Return (x, y) of the center of cell containing provided text 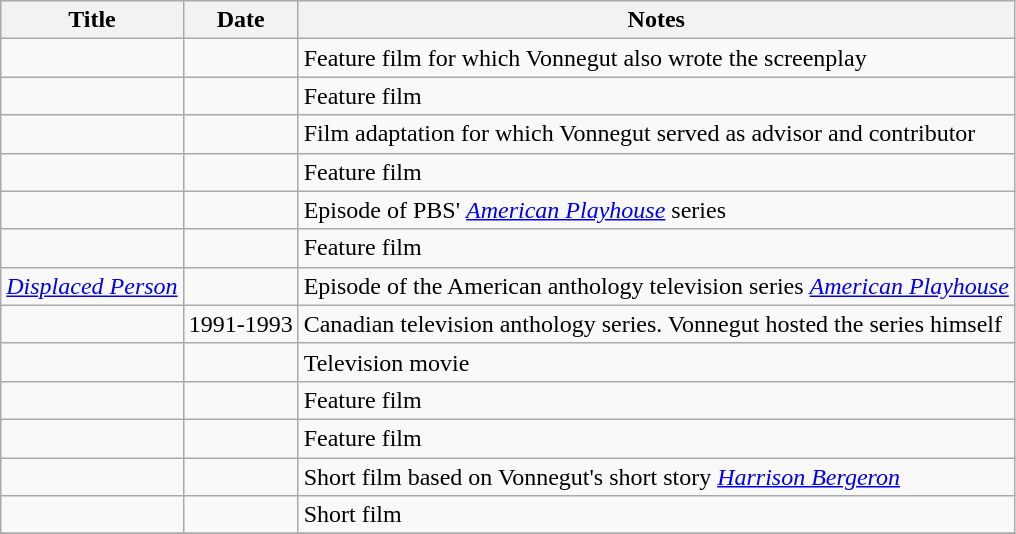
Episode of PBS' American Playhouse series (656, 210)
Short film based on Vonnegut's short story Harrison Bergeron (656, 477)
Episode of the American anthology television series American Playhouse (656, 286)
1991-1993 (240, 324)
Television movie (656, 362)
Displaced Person (92, 286)
Short film (656, 515)
Date (240, 20)
Feature film for which Vonnegut also wrote the screenplay (656, 58)
Film adaptation for which Vonnegut served as advisor and contributor (656, 134)
Notes (656, 20)
Title (92, 20)
Canadian television anthology series. Vonnegut hosted the series himself (656, 324)
